Detect which cell encompasses the target text, then output its [x, y] center coordinate. 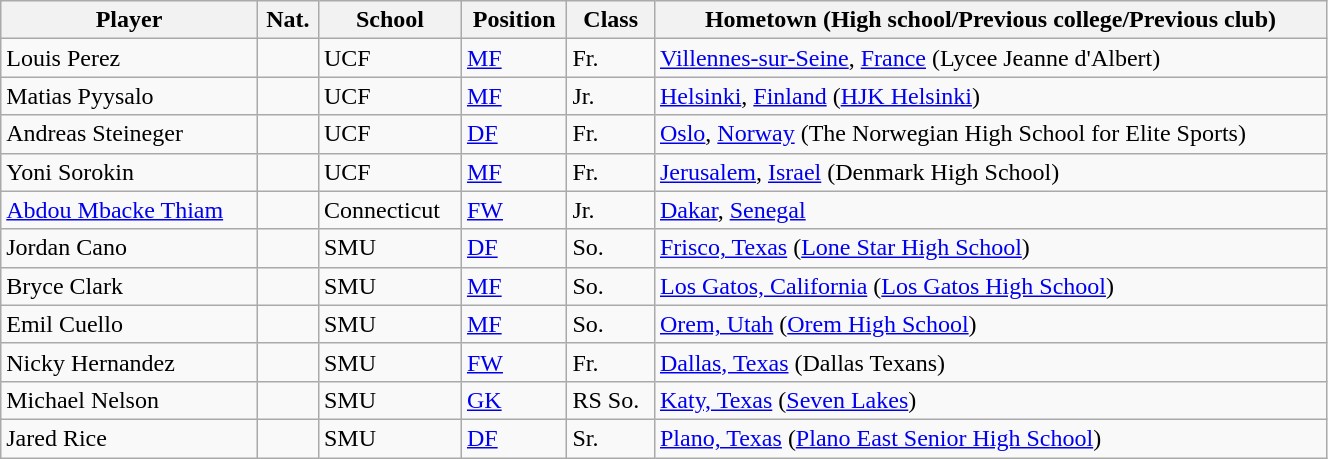
Frisco, Texas (Lone Star High School) [990, 248]
Class [611, 20]
Nat. [288, 20]
GK [514, 400]
Jerusalem, Israel (Denmark High School) [990, 172]
Sr. [611, 438]
Michael Nelson [129, 400]
RS So. [611, 400]
Matias Pyysalo [129, 96]
Jared Rice [129, 438]
Connecticut [390, 210]
Andreas Steineger [129, 134]
Dakar, Senegal [990, 210]
Katy, Texas (Seven Lakes) [990, 400]
Nicky Hernandez [129, 362]
Dallas, Texas (Dallas Texans) [990, 362]
Jordan Cano [129, 248]
Bryce Clark [129, 286]
Hometown (High school/Previous college/Previous club) [990, 20]
Emil Cuello [129, 324]
Abdou Mbacke Thiam [129, 210]
Position [514, 20]
Louis Perez [129, 58]
Oslo, Norway (The Norwegian High School for Elite Sports) [990, 134]
Villennes-sur-Seine, France (Lycee Jeanne d'Albert) [990, 58]
Orem, Utah (Orem High School) [990, 324]
Los Gatos, California (Los Gatos High School) [990, 286]
Plano, Texas (Plano East Senior High School) [990, 438]
Yoni Sorokin [129, 172]
Player [129, 20]
Helsinki, Finland (HJK Helsinki) [990, 96]
School [390, 20]
